Identify which cell holds the provided text, then report its (X, Y) central coordinate. 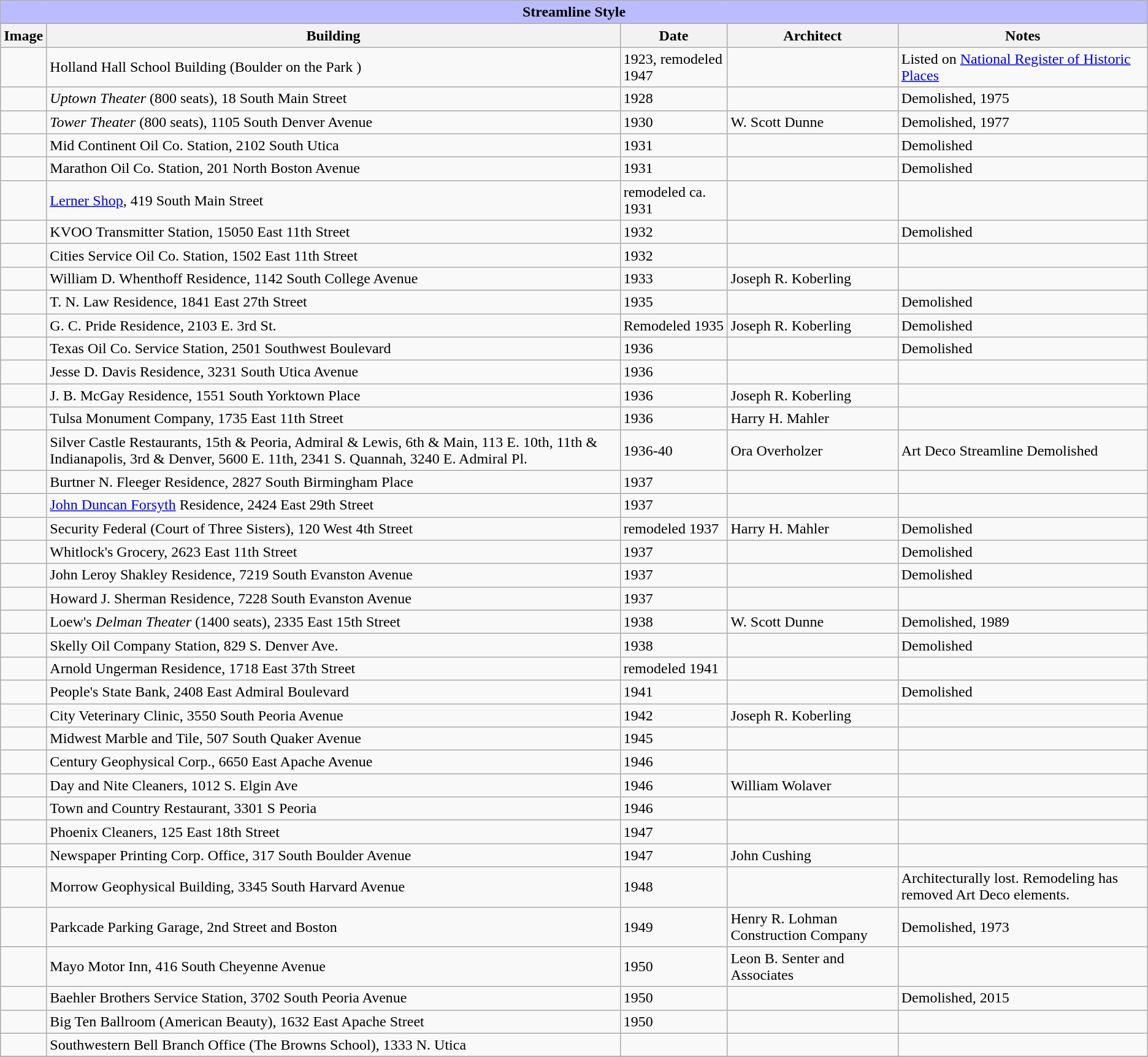
Holland Hall School Building (Boulder on the Park ) (334, 67)
Big Ten Ballroom (American Beauty), 1632 East Apache Street (334, 1021)
Demolished, 2015 (1023, 998)
Image (23, 36)
Security Federal (Court of Three Sisters), 120 West 4th Street (334, 528)
J. B. McGay Residence, 1551 South Yorktown Place (334, 395)
remodeled 1937 (673, 528)
Cities Service Oil Co. Station, 1502 East 11th Street (334, 255)
Henry R. Lohman Construction Company (813, 927)
1935 (673, 302)
Demolished, 1989 (1023, 622)
Phoenix Cleaners, 125 East 18th Street (334, 832)
Streamline Style (574, 12)
Demolished, 1977 (1023, 122)
1928 (673, 99)
1949 (673, 927)
Loew's Delman Theater (1400 seats), 2335 East 15th Street (334, 622)
Mid Continent Oil Co. Station, 2102 South Utica (334, 145)
Arnold Ungerman Residence, 1718 East 37th Street (334, 668)
Ora Overholzer (813, 450)
1942 (673, 715)
Newspaper Printing Corp. Office, 317 South Boulder Avenue (334, 855)
Century Geophysical Corp., 6650 East Apache Avenue (334, 762)
Jesse D. Davis Residence, 3231 South Utica Avenue (334, 372)
Remodeled 1935 (673, 326)
Notes (1023, 36)
Architecturally lost. Remodeling has removed Art Deco elements. (1023, 887)
Town and Country Restaurant, 3301 S Peoria (334, 809)
William D. Whenthoff Residence, 1142 South College Avenue (334, 278)
1945 (673, 739)
Architect (813, 36)
remodeled ca. 1931 (673, 200)
Leon B. Senter and Associates (813, 966)
Tower Theater (800 seats), 1105 South Denver Avenue (334, 122)
Mayo Motor Inn, 416 South Cheyenne Avenue (334, 966)
Building (334, 36)
Howard J. Sherman Residence, 7228 South Evanston Avenue (334, 598)
1923, remodeled 1947 (673, 67)
1933 (673, 278)
1941 (673, 692)
1936-40 (673, 450)
Parkcade Parking Garage, 2nd Street and Boston (334, 927)
Day and Nite Cleaners, 1012 S. Elgin Ave (334, 785)
Texas Oil Co. Service Station, 2501 Southwest Boulevard (334, 349)
People's State Bank, 2408 East Admiral Boulevard (334, 692)
Skelly Oil Company Station, 829 S. Denver Ave. (334, 645)
Uptown Theater (800 seats), 18 South Main Street (334, 99)
John Cushing (813, 855)
Date (673, 36)
Lerner Shop, 419 South Main Street (334, 200)
Midwest Marble and Tile, 507 South Quaker Avenue (334, 739)
Demolished, 1975 (1023, 99)
Southwestern Bell Branch Office (The Browns School), 1333 N. Utica (334, 1045)
KVOO Transmitter Station, 15050 East 11th Street (334, 232)
Demolished, 1973 (1023, 927)
Tulsa Monument Company, 1735 East 11th Street (334, 419)
Art Deco Streamline Demolished (1023, 450)
City Veterinary Clinic, 3550 South Peoria Avenue (334, 715)
Baehler Brothers Service Station, 3702 South Peoria Avenue (334, 998)
Marathon Oil Co. Station, 201 North Boston Avenue (334, 169)
Burtner N. Fleeger Residence, 2827 South Birmingham Place (334, 482)
1948 (673, 887)
William Wolaver (813, 785)
Whitlock's Grocery, 2623 East 11th Street (334, 552)
John Duncan Forsyth Residence, 2424 East 29th Street (334, 505)
T. N. Law Residence, 1841 East 27th Street (334, 302)
Morrow Geophysical Building, 3345 South Harvard Avenue (334, 887)
G. C. Pride Residence, 2103 E. 3rd St. (334, 326)
remodeled 1941 (673, 668)
Listed on National Register of Historic Places (1023, 67)
1930 (673, 122)
John Leroy Shakley Residence, 7219 South Evanston Avenue (334, 575)
